Capture the cell that displays the provided text and extract its [X, Y] central coordinate. 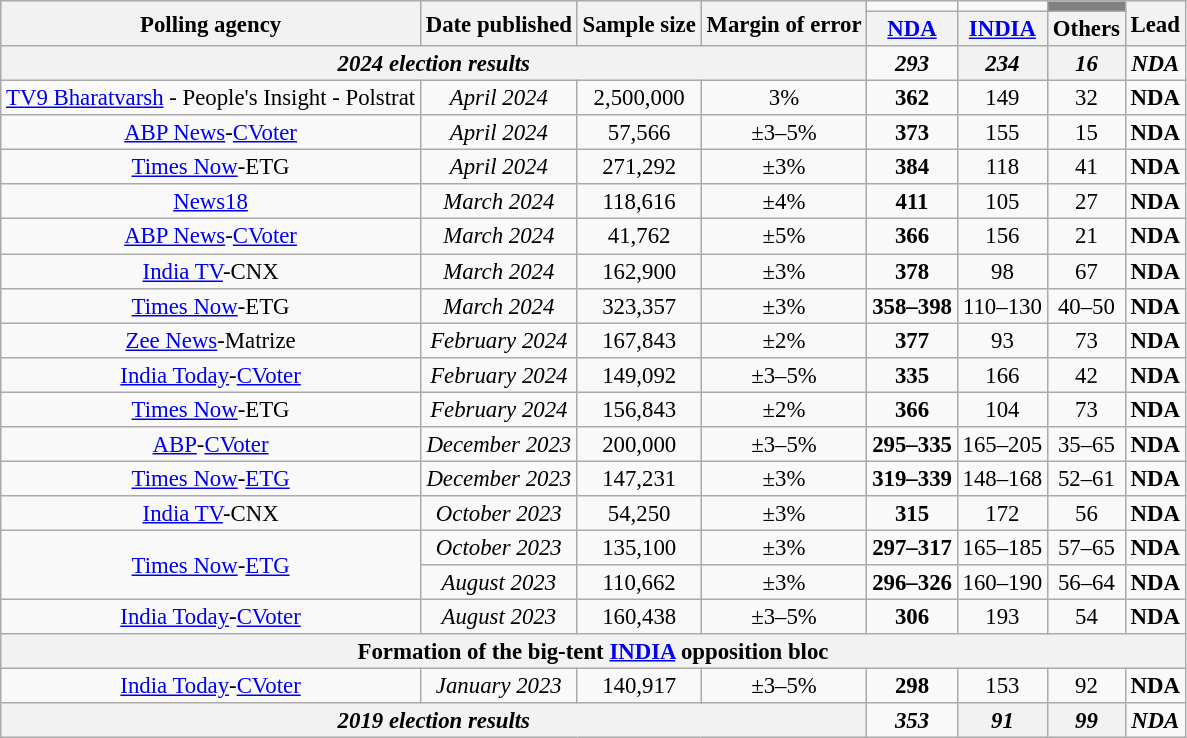
41 [1087, 168]
News18 [211, 202]
INDIA [1002, 30]
15 [1087, 132]
271,292 [639, 168]
156,843 [639, 410]
384 [912, 168]
293 [912, 64]
378 [912, 272]
67 [1087, 272]
377 [912, 340]
42 [1087, 374]
155 [1002, 132]
200,000 [639, 444]
Margin of error [784, 24]
140,917 [639, 686]
2,500,000 [639, 98]
40–50 [1087, 306]
118,616 [639, 202]
148–168 [1002, 478]
57,566 [639, 132]
165–185 [1002, 548]
54 [1087, 618]
135,100 [639, 548]
411 [912, 202]
99 [1087, 720]
2024 election results [434, 64]
162,900 [639, 272]
2019 election results [434, 720]
52–61 [1087, 478]
Date published [498, 24]
Others [1087, 30]
118 [1002, 168]
91 [1002, 720]
93 [1002, 340]
362 [912, 98]
234 [1002, 64]
Lead [1155, 24]
156 [1002, 236]
105 [1002, 202]
298 [912, 686]
56–64 [1087, 582]
358–398 [912, 306]
166 [1002, 374]
ABP-CVoter [211, 444]
Zee News-Matrize [211, 340]
Formation of the big-tent INDIA opposition bloc [593, 652]
296–326 [912, 582]
32 [1087, 98]
319–339 [912, 478]
323,357 [639, 306]
373 [912, 132]
Sample size [639, 24]
353 [912, 720]
110–130 [1002, 306]
167,843 [639, 340]
±4% [784, 202]
193 [1002, 618]
54,250 [639, 514]
21 [1087, 236]
149,092 [639, 374]
147,231 [639, 478]
160,438 [639, 618]
57–65 [1087, 548]
3% [784, 98]
98 [1002, 272]
306 [912, 618]
35–65 [1087, 444]
297–317 [912, 548]
165–205 [1002, 444]
160–190 [1002, 582]
41,762 [639, 236]
±5% [784, 236]
27 [1087, 202]
16 [1087, 64]
110,662 [639, 582]
149 [1002, 98]
TV9 Bharatvarsh - People's Insight - Polstrat [211, 98]
295–335 [912, 444]
56 [1087, 514]
104 [1002, 410]
92 [1087, 686]
172 [1002, 514]
315 [912, 514]
335 [912, 374]
153 [1002, 686]
January 2023 [498, 686]
Polling agency [211, 24]
